Scan for the cell matching the given text and deliver its [x, y] coordinate at center. 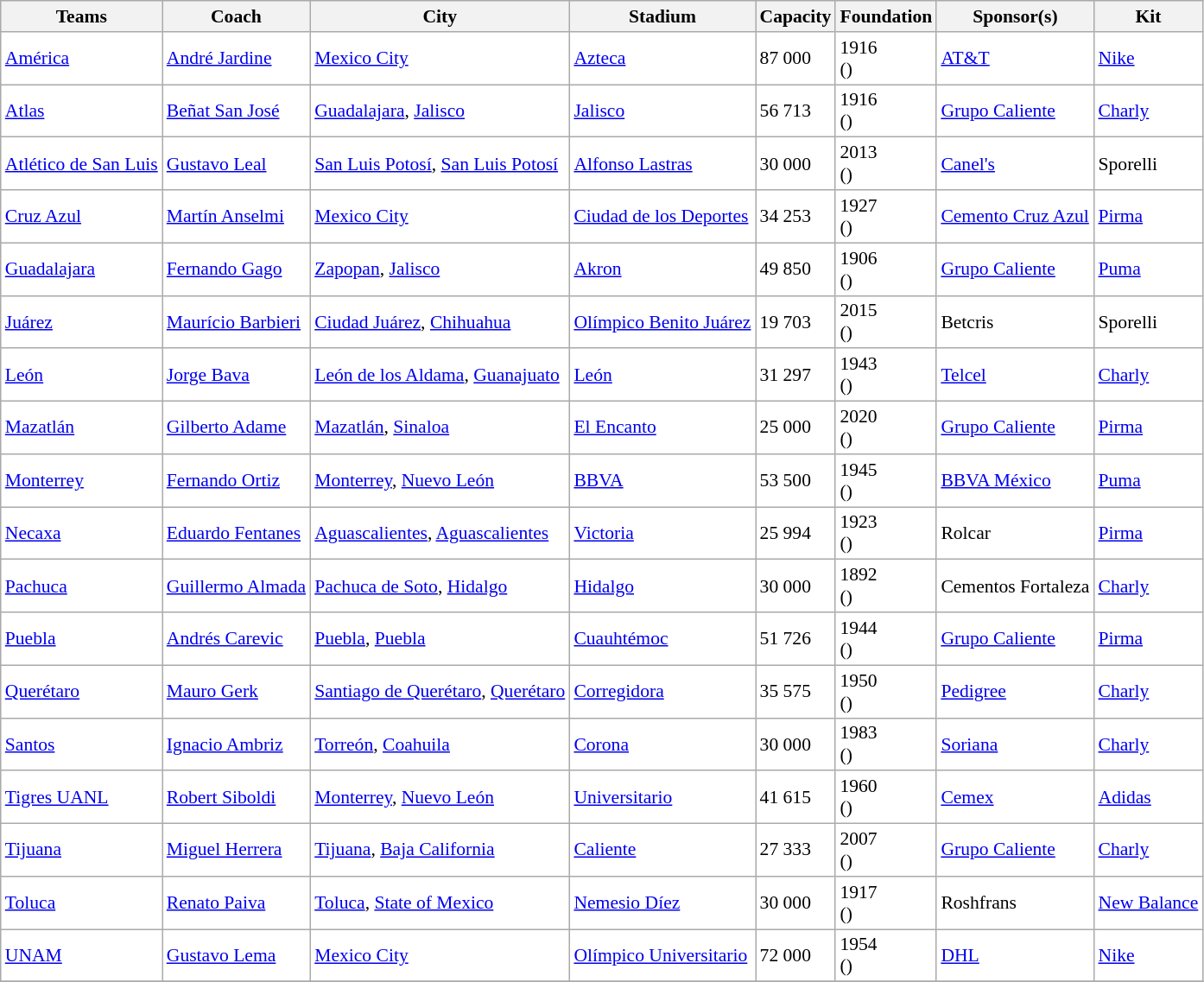
34 253 [796, 216]
1945() [886, 480]
31 297 [796, 375]
1954() [886, 955]
Fernando Gago [237, 269]
1917() [886, 903]
Guillermo Almada [237, 586]
Beñat San José [237, 111]
América [81, 59]
Gustavo Lema [237, 955]
Telcel [1015, 375]
Universitario [662, 798]
Maurício Barbieri [237, 321]
72 000 [796, 955]
Guadalajara [81, 269]
27 333 [796, 850]
Fernando Ortiz [237, 480]
El Encanto [662, 428]
UNAM [81, 955]
Atlético de San Luis [81, 164]
87 000 [796, 59]
1927() [886, 216]
Foundation [886, 16]
Betcris [1015, 321]
1892() [886, 586]
Pedigree [1015, 691]
1983() [886, 744]
2020() [886, 428]
Tijuana [81, 850]
Mazatlán [81, 428]
Torreón, Coahuila [440, 744]
1943() [886, 375]
1944() [886, 639]
Soriana [1015, 744]
BBVA México [1015, 480]
Atlas [81, 111]
León de los Aldama, Guanajuato [440, 375]
Caliente [662, 850]
Adidas [1148, 798]
Cuauhtémoc [662, 639]
Canel's [1015, 164]
Zapopan, Jalisco [440, 269]
53 500 [796, 480]
Mazatlán, Sinaloa [440, 428]
Tigres UANL [81, 798]
Renato Paiva [237, 903]
Victoria [662, 534]
51 726 [796, 639]
Necaxa [81, 534]
Jalisco [662, 111]
2015() [886, 321]
35 575 [796, 691]
25 000 [796, 428]
Cruz Azul [81, 216]
André Jardine [237, 59]
Corona [662, 744]
Robert Siboldi [237, 798]
41 615 [796, 798]
Santiago de Querétaro, Querétaro [440, 691]
AT&T [1015, 59]
Monterrey [81, 480]
Akron [662, 269]
Martín Anselmi [237, 216]
25 994 [796, 534]
1960() [886, 798]
49 850 [796, 269]
Santos [81, 744]
1906() [886, 269]
Guadalajara, Jalisco [440, 111]
City [440, 16]
Ciudad Juárez, Chihuahua [440, 321]
Stadium [662, 16]
Olímpico Benito Juárez [662, 321]
Aguascalientes, Aguascalientes [440, 534]
Coach [237, 16]
Gustavo Leal [237, 164]
Querétaro [81, 691]
Ignacio Ambriz [237, 744]
Gilberto Adame [237, 428]
19 703 [796, 321]
56 713 [796, 111]
Jorge Bava [237, 375]
Nemesio Díez [662, 903]
Capacity [796, 16]
San Luis Potosí, San Luis Potosí [440, 164]
1923() [886, 534]
Mauro Gerk [237, 691]
Hidalgo [662, 586]
1950() [886, 691]
Ciudad de los Deportes [662, 216]
Kit [1148, 16]
Corregidora [662, 691]
Cemento Cruz Azul [1015, 216]
Cementos Fortaleza [1015, 586]
Pachuca de Soto, Hidalgo [440, 586]
Alfonso Lastras [662, 164]
Roshfrans [1015, 903]
Teams [81, 16]
Puebla, Puebla [440, 639]
2007() [886, 850]
Rolcar [1015, 534]
Cemex [1015, 798]
Sponsor(s) [1015, 16]
Miguel Herrera [237, 850]
Toluca, State of Mexico [440, 903]
Azteca [662, 59]
Puebla [81, 639]
New Balance [1148, 903]
2013() [886, 164]
Eduardo Fentanes [237, 534]
Andrés Carevic [237, 639]
Olímpico Universitario [662, 955]
BBVA [662, 480]
Pachuca [81, 586]
Juárez [81, 321]
Toluca [81, 903]
DHL [1015, 955]
Tijuana, Baja California [440, 850]
